Capture the cell that displays the provided text and extract its (X, Y) central coordinate. 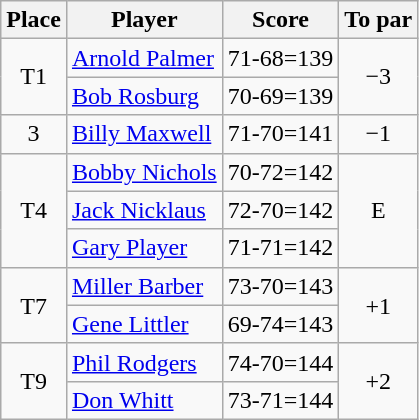
Jack Nicklaus (144, 210)
72-70=142 (280, 210)
To par (378, 20)
−1 (378, 134)
Arnold Palmer (144, 58)
70-72=142 (280, 172)
Bob Rosburg (144, 96)
Score (280, 20)
Place (34, 20)
3 (34, 134)
Gary Player (144, 248)
Don Whitt (144, 400)
+2 (378, 381)
−3 (378, 77)
73-71=144 (280, 400)
E (378, 210)
74-70=144 (280, 362)
T9 (34, 381)
70-69=139 (280, 96)
+1 (378, 305)
71-71=142 (280, 248)
Gene Littler (144, 324)
73-70=143 (280, 286)
71-68=139 (280, 58)
T7 (34, 305)
Billy Maxwell (144, 134)
T4 (34, 210)
T1 (34, 77)
Bobby Nichols (144, 172)
71-70=141 (280, 134)
Miller Barber (144, 286)
Phil Rodgers (144, 362)
Player (144, 20)
69-74=143 (280, 324)
